Output the [X, Y] coordinate of the center of the cell containing the given text.  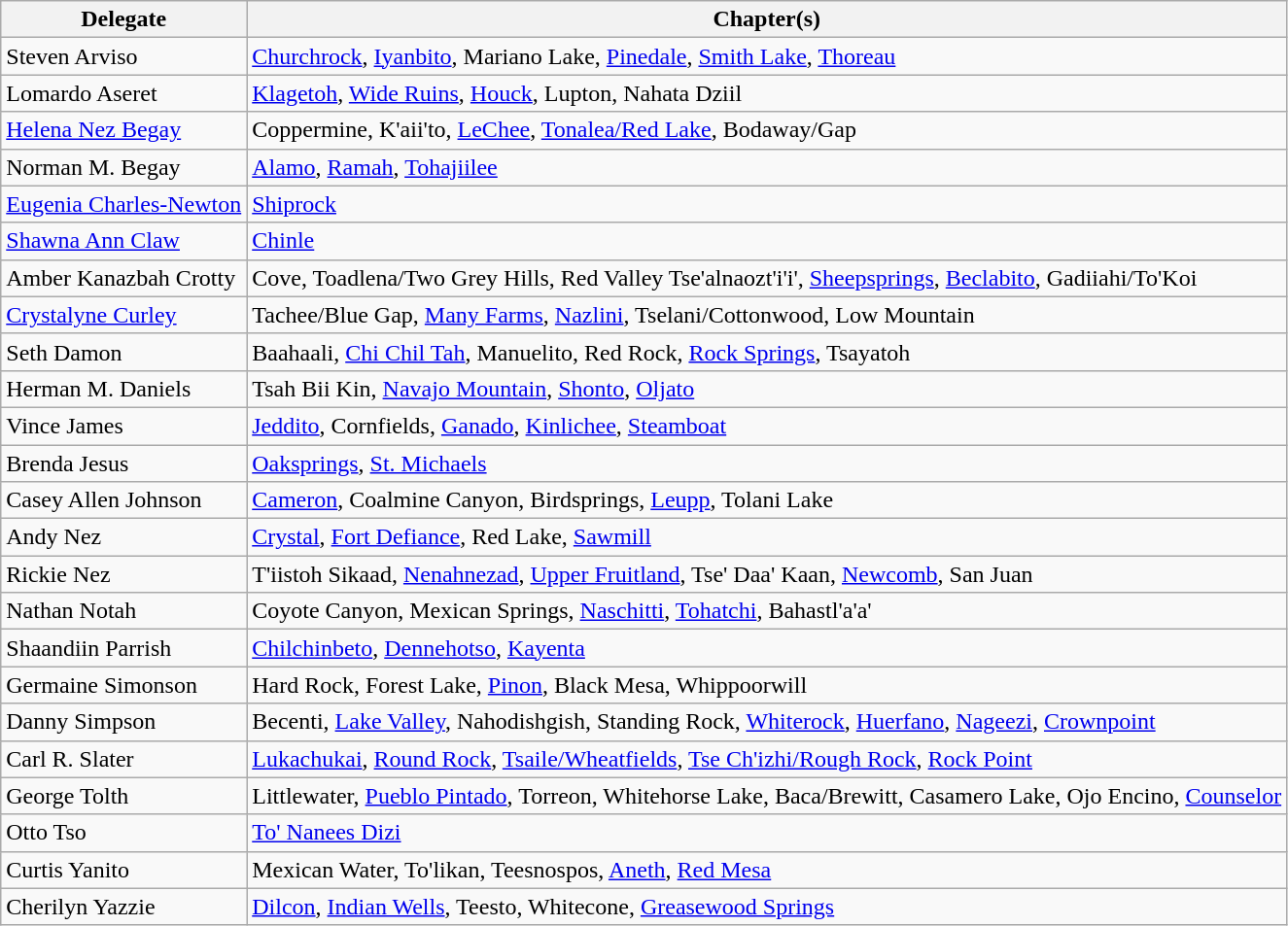
Crystal, Fort Defiance, Red Lake, Sawmill [767, 537]
Jeddito, Cornfields, Ganado, Kinlichee, Steamboat [767, 426]
Rickie Nez [124, 574]
Cherilyn Yazzie [124, 907]
Helena Nez Begay [124, 130]
Chinle [767, 241]
Curtis Yanito [124, 870]
Klagetoh, Wide Ruins, Houck, Lupton, Nahata Dziil [767, 93]
Danny Simpson [124, 722]
Dilcon, Indian Wells, Teesto, Whitecone, Greasewood Springs [767, 907]
T'iistoh Sikaad, Nenahnezad, Upper Fruitland, Tse' Daa' Kaan, Newcomb, San Juan [767, 574]
Chapter(s) [767, 19]
Shaandiin Parrish [124, 648]
Shiprock [767, 204]
Amber Kanazbah Crotty [124, 278]
Baahaali, Chi Chil Tah, Manuelito, Red Rock, Rock Springs, Tsayatoh [767, 352]
Vince James [124, 426]
Carl R. Slater [124, 759]
Chilchinbeto, Dennehotso, Kayenta [767, 648]
To' Nanees Dizi [767, 833]
Herman M. Daniels [124, 389]
Brenda Jesus [124, 463]
Tachee/Blue Gap, Many Farms, Nazlini, Tselani/Cottonwood, Low Mountain [767, 315]
Germaine Simonson [124, 685]
Shawna Ann Claw [124, 241]
Andy Nez [124, 537]
Alamo, Ramah, Tohajiilee [767, 167]
Coyote Canyon, Mexican Springs, Naschitti, Tohatchi, Bahastl'a'a' [767, 611]
Delegate [124, 19]
Nathan Notah [124, 611]
Hard Rock, Forest Lake, Pinon, Black Mesa, Whippoorwill [767, 685]
Oaksprings, St. Michaels [767, 463]
Littlewater, Pueblo Pintado, Torreon, Whitehorse Lake, Baca/Brewitt, Casamero Lake, Ojo Encino, Counselor [767, 796]
Casey Allen Johnson [124, 500]
Eugenia Charles-Newton [124, 204]
Lomardo Aseret [124, 93]
Coppermine, K'aii'to, LeChee, Tonalea/Red Lake, Bodaway/Gap [767, 130]
George Tolth [124, 796]
Seth Damon [124, 352]
Tsah Bii Kin, Navajo Mountain, Shonto, Oljato [767, 389]
Norman M. Begay [124, 167]
Becenti, Lake Valley, Nahodishgish, Standing Rock, Whiterock, Huerfano, Nageezi, Crownpoint [767, 722]
Cove, Toadlena/Two Grey Hills, Red Valley Tse'alnaozt'i'i', Sheepsprings, Beclabito, Gadiiahi/To'Koi [767, 278]
Otto Tso [124, 833]
Steven Arviso [124, 56]
Lukachukai, Round Rock, Tsaile/Wheatfields, Tse Ch'izhi/Rough Rock, Rock Point [767, 759]
Mexican Water, To'likan, Teesnospos, Aneth, Red Mesa [767, 870]
Cameron, Coalmine Canyon, Birdsprings, Leupp, Tolani Lake [767, 500]
Crystalyne Curley [124, 315]
Churchrock, Iyanbito, Mariano Lake, Pinedale, Smith Lake, Thoreau [767, 56]
